Return (X, Y) of the center of cell containing provided text 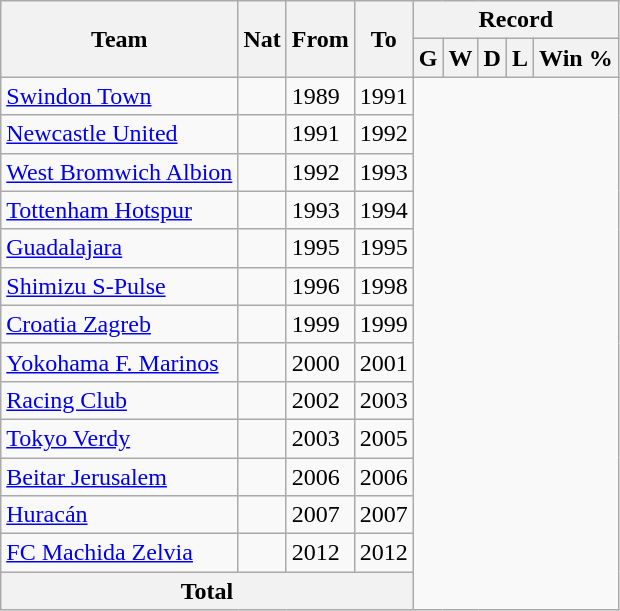
From (320, 39)
Croatia Zagreb (120, 324)
Swindon Town (120, 96)
W (460, 58)
1998 (384, 286)
Team (120, 39)
Total (208, 591)
D (492, 58)
Yokohama F. Marinos (120, 362)
Beitar Jerusalem (120, 477)
2001 (384, 362)
G (428, 58)
1994 (384, 210)
FC Machida Zelvia (120, 553)
Record (516, 20)
Guadalajara (120, 248)
2002 (320, 400)
1996 (320, 286)
2000 (320, 362)
2005 (384, 438)
Win % (576, 58)
Shimizu S-Pulse (120, 286)
L (520, 58)
Nat (262, 39)
Huracán (120, 515)
West Bromwich Albion (120, 172)
Tottenham Hotspur (120, 210)
Newcastle United (120, 134)
Racing Club (120, 400)
1989 (320, 96)
Tokyo Verdy (120, 438)
To (384, 39)
